Return (x, y) of the center of cell containing provided text 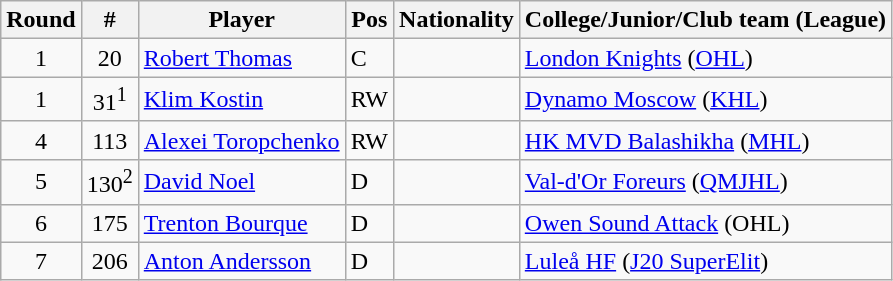
113 (110, 140)
206 (110, 261)
London Knights (OHL) (705, 58)
# (110, 20)
20 (110, 58)
Dynamo Moscow (KHL) (705, 100)
Nationality (457, 20)
1302 (110, 182)
Player (242, 20)
Alexei Toropchenko (242, 140)
Val-d'Or Foreurs (QMJHL) (705, 182)
David Noel (242, 182)
Pos (369, 20)
6 (41, 223)
Klim Kostin (242, 100)
175 (110, 223)
HK MVD Balashikha (MHL) (705, 140)
311 (110, 100)
College/Junior/Club team (League) (705, 20)
Robert Thomas (242, 58)
Trenton Bourque (242, 223)
Owen Sound Attack (OHL) (705, 223)
4 (41, 140)
Luleå HF (J20 SuperElit) (705, 261)
7 (41, 261)
Anton Andersson (242, 261)
C (369, 58)
5 (41, 182)
Round (41, 20)
